Capture the cell that displays the provided text and extract its [x, y] central coordinate. 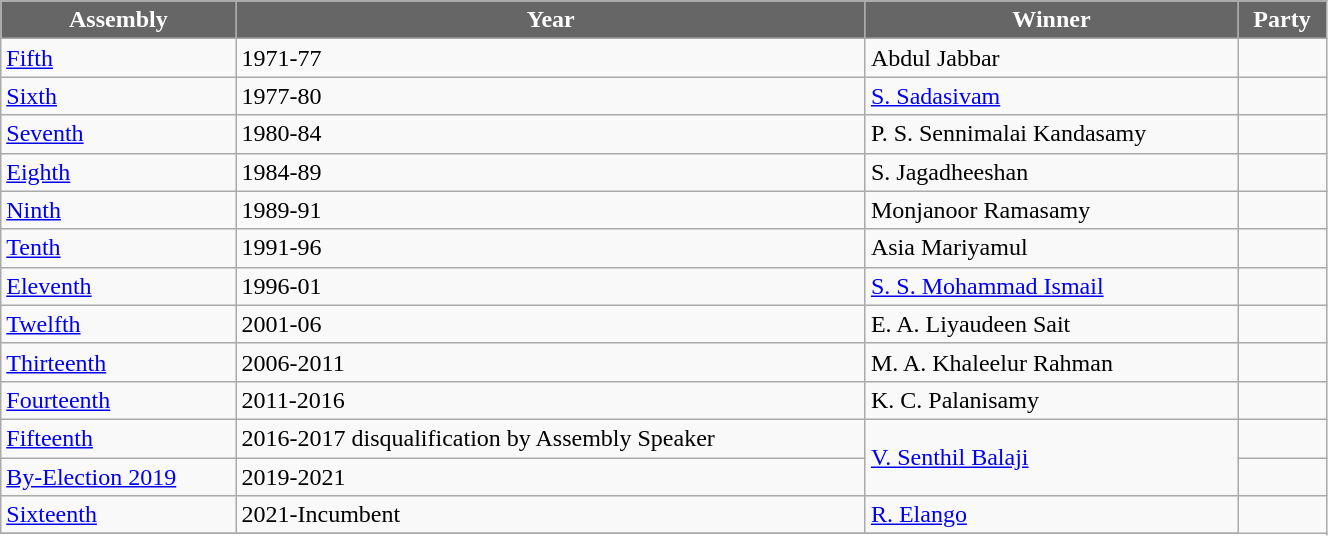
Sixth [118, 96]
Year [550, 20]
M. A. Khaleelur Rahman [1051, 362]
Thirteenth [118, 362]
Fourteenth [118, 400]
1996-01 [550, 286]
By-Election 2019 [118, 477]
2016-2017 disqualification by Assembly Speaker [550, 438]
Abdul Jabbar [1051, 58]
Ninth [118, 210]
Asia Mariyamul [1051, 248]
2021-Incumbent [550, 515]
Assembly [118, 20]
Eighth [118, 172]
E. A. Liyaudeen Sait [1051, 324]
R. Elango [1051, 515]
1977-80 [550, 96]
Eleventh [118, 286]
Fifth [118, 58]
2019-2021 [550, 477]
1991-96 [550, 248]
P. S. Sennimalai Kandasamy [1051, 134]
Winner [1051, 20]
V. Senthil Balaji [1051, 457]
2001-06 [550, 324]
1971-77 [550, 58]
K. C. Palanisamy [1051, 400]
Sixteenth [118, 515]
1989-91 [550, 210]
1984-89 [550, 172]
Tenth [118, 248]
S. Jagadheeshan [1051, 172]
S. S. Mohammad Ismail [1051, 286]
2006-2011 [550, 362]
Twelfth [118, 324]
S. Sadasivam [1051, 96]
Fifteenth [118, 438]
Party [1282, 20]
1980-84 [550, 134]
2011-2016 [550, 400]
Seventh [118, 134]
Monjanoor Ramasamy [1051, 210]
